Search for the cell housing the specified text and yield its [x, y] center coordinate. 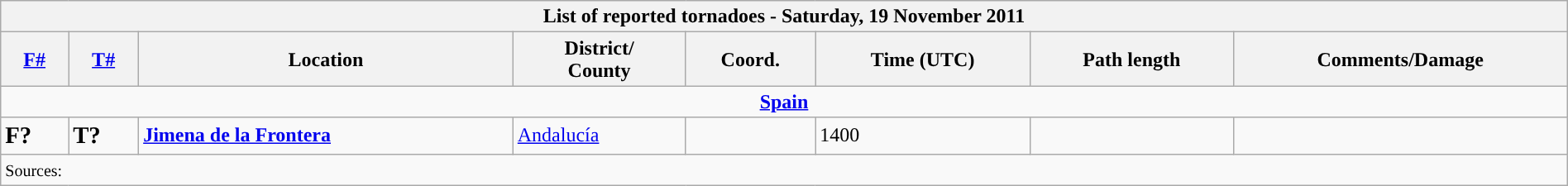
T? [104, 136]
Time (UTC) [923, 60]
District/County [599, 60]
List of reported tornadoes - Saturday, 19 November 2011 [784, 17]
Path length [1132, 60]
Andalucía [599, 136]
1400 [923, 136]
Jimena de la Frontera [326, 136]
Sources: [784, 169]
Spain [784, 102]
Comments/Damage [1400, 60]
T# [104, 60]
Location [326, 60]
F? [35, 136]
Coord. [751, 60]
F# [35, 60]
